Pinpoint the cell where the given text exists, returning its [X, Y] midpoint coordinate. 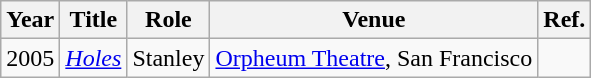
Year [30, 20]
Stanley [168, 58]
Ref. [564, 20]
Orpheum Theatre, San Francisco [374, 58]
Venue [374, 20]
2005 [30, 58]
Role [168, 20]
Holes [94, 58]
Title [94, 20]
